Search for the cell housing the specified text and yield its [X, Y] center coordinate. 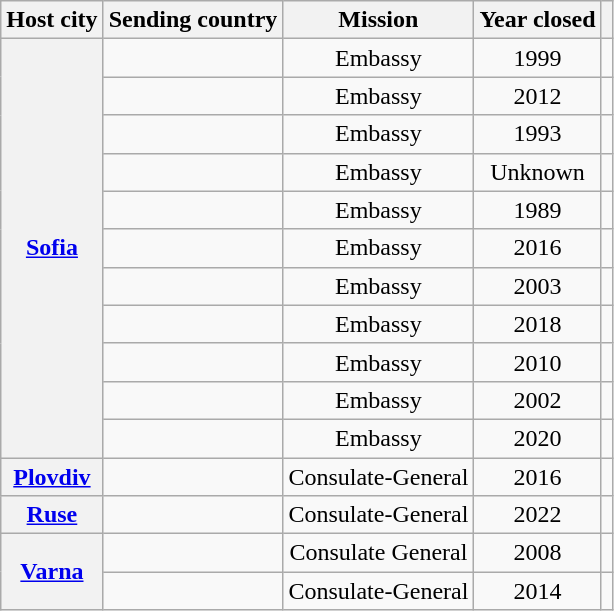
Year closed [538, 20]
2002 [538, 400]
Ruse [52, 515]
2010 [538, 362]
Sofia [52, 248]
1999 [538, 58]
2008 [538, 553]
Varna [52, 572]
1993 [538, 134]
2014 [538, 591]
2018 [538, 324]
2020 [538, 438]
2022 [538, 515]
1989 [538, 210]
Unknown [538, 172]
2003 [538, 286]
Mission [378, 20]
Host city [52, 20]
Plovdiv [52, 477]
Consulate General [378, 553]
Sending country [193, 20]
2012 [538, 96]
